Extract the (x, y) coordinate from the center of the cell holding the provided text.  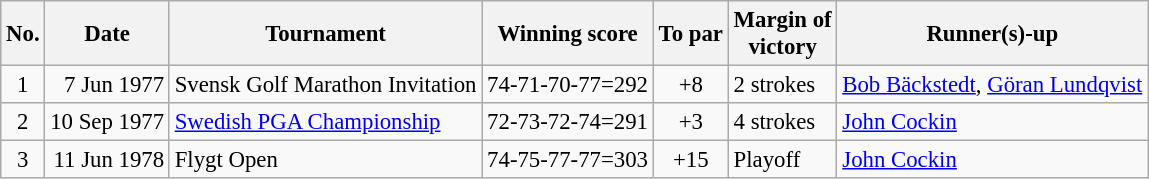
Flygt Open (325, 160)
72-73-72-74=291 (568, 122)
Margin ofvictory (782, 34)
4 strokes (782, 122)
1 (23, 85)
+8 (690, 85)
Runner(s)-up (992, 34)
10 Sep 1977 (107, 122)
+3 (690, 122)
74-75-77-77=303 (568, 160)
3 (23, 160)
11 Jun 1978 (107, 160)
To par (690, 34)
Date (107, 34)
+15 (690, 160)
Svensk Golf Marathon Invitation (325, 85)
Playoff (782, 160)
Tournament (325, 34)
No. (23, 34)
Swedish PGA Championship (325, 122)
2 strokes (782, 85)
2 (23, 122)
74-71-70-77=292 (568, 85)
7 Jun 1977 (107, 85)
Bob Bäckstedt, Göran Lundqvist (992, 85)
Winning score (568, 34)
